Return the (x, y) coordinate for the center point of the cell that contains the specified text.  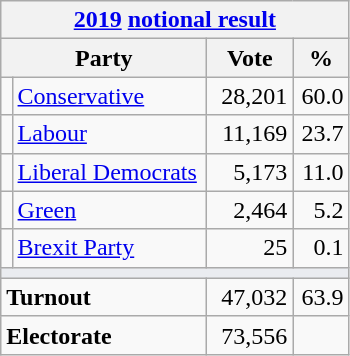
5,173 (250, 172)
Vote (250, 58)
Green (110, 210)
Conservative (110, 96)
Electorate (104, 335)
5.2 (321, 210)
Liberal Democrats (110, 172)
% (321, 58)
25 (250, 248)
28,201 (250, 96)
2,464 (250, 210)
Brexit Party (110, 248)
2019 notional result (175, 20)
Labour (110, 134)
63.9 (321, 297)
11.0 (321, 172)
23.7 (321, 134)
11,169 (250, 134)
73,556 (250, 335)
Turnout (104, 297)
47,032 (250, 297)
0.1 (321, 248)
Party (104, 58)
60.0 (321, 96)
